Locate the cell with the specified text and output its [X, Y] center coordinate. 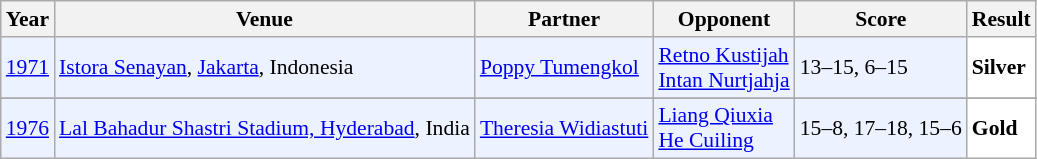
Lal Bahadur Shastri Stadium, Hyderabad, India [264, 128]
15–8, 17–18, 15–6 [881, 128]
Theresia Widiastuti [564, 128]
Score [881, 19]
Poppy Tumengkol [564, 68]
Partner [564, 19]
Silver [1002, 68]
13–15, 6–15 [881, 68]
Opponent [724, 19]
1971 [28, 68]
Liang Qiuxia He Cuiling [724, 128]
Istora Senayan, Jakarta, Indonesia [264, 68]
1976 [28, 128]
Result [1002, 19]
Gold [1002, 128]
Year [28, 19]
Venue [264, 19]
Retno Kustijah Intan Nurtjahja [724, 68]
